Pinpoint the cell where the given text exists, returning its [X, Y] midpoint coordinate. 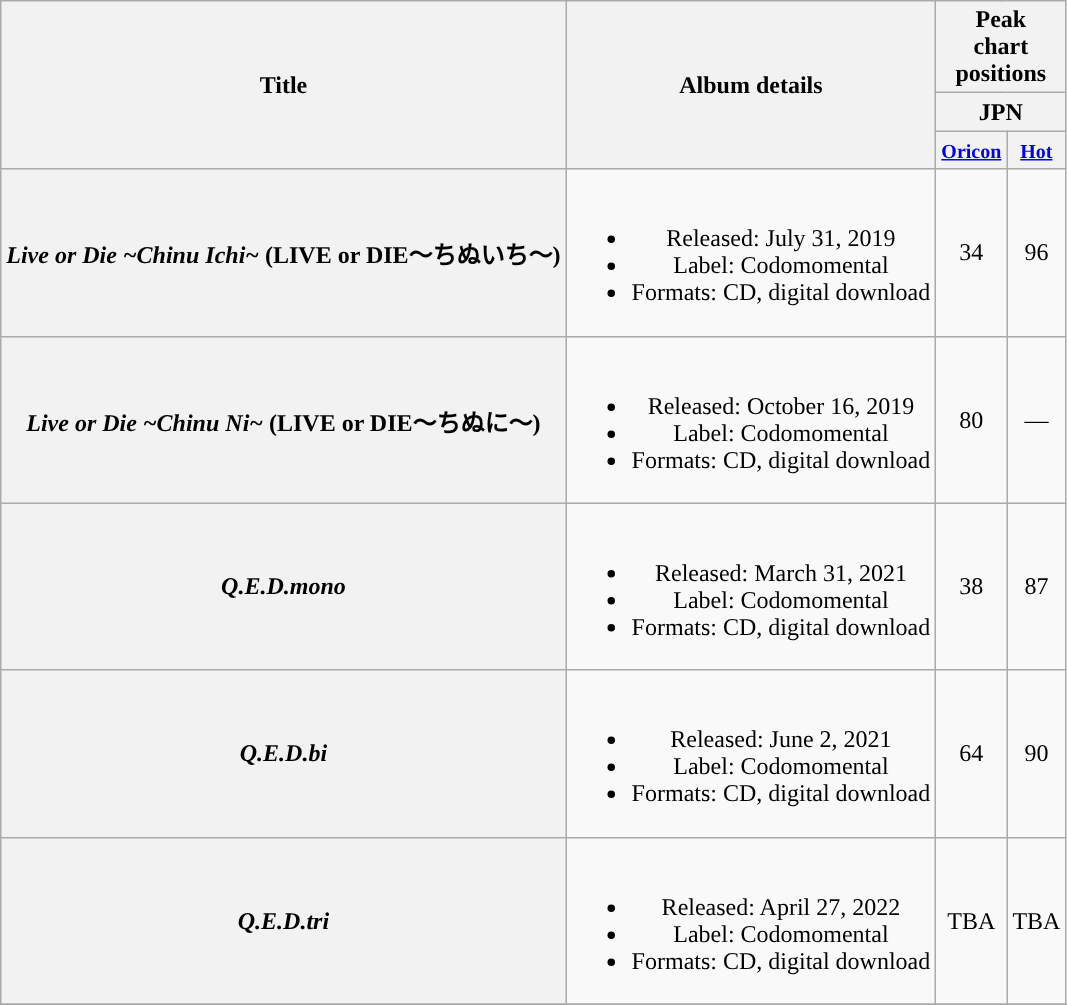
Released: April 27, 2022Label: CodomomentalFormats: CD, digital download [751, 920]
Album details [751, 85]
96 [1036, 252]
Q.E.D.mono [284, 586]
Live or Die ~Chinu Ni~ (LIVE or DIE〜ちぬに〜) [284, 420]
80 [972, 420]
Released: October 16, 2019Label: CodomomentalFormats: CD, digital download [751, 420]
Peak chart positions [1001, 47]
— [1036, 420]
Released: June 2, 2021Label: CodomomentalFormats: CD, digital download [751, 754]
Q.E.D.bi [284, 754]
Title [284, 85]
Hot [1036, 150]
Q.E.D.tri [284, 920]
Live or Die ~Chinu Ichi~ (LIVE or DIE〜ちぬいち〜) [284, 252]
34 [972, 252]
90 [1036, 754]
Released: March 31, 2021Label: CodomomentalFormats: CD, digital download [751, 586]
38 [972, 586]
64 [972, 754]
Oricon [972, 150]
Released: July 31, 2019Label: CodomomentalFormats: CD, digital download [751, 252]
87 [1036, 586]
JPN [1001, 112]
